Search for the cell housing the specified text and yield its (x, y) center coordinate. 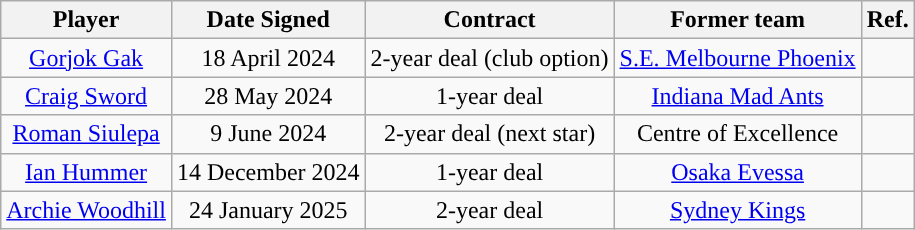
Ref. (888, 20)
Gorjok Gak (86, 58)
Craig Sword (86, 96)
Ian Hummer (86, 172)
Contract (490, 20)
18 April 2024 (268, 58)
Sydney Kings (738, 210)
28 May 2024 (268, 96)
Osaka Evessa (738, 172)
Roman Siulepa (86, 134)
S.E. Melbourne Phoenix (738, 58)
9 June 2024 (268, 134)
Date Signed (268, 20)
24 January 2025 (268, 210)
2-year deal (490, 210)
14 December 2024 (268, 172)
Former team (738, 20)
Indiana Mad Ants (738, 96)
Archie Woodhill (86, 210)
Centre of Excellence (738, 134)
Player (86, 20)
2-year deal (club option) (490, 58)
2-year deal (next star) (490, 134)
